Extract the (X, Y) coordinate from the center of the cell holding the provided text.  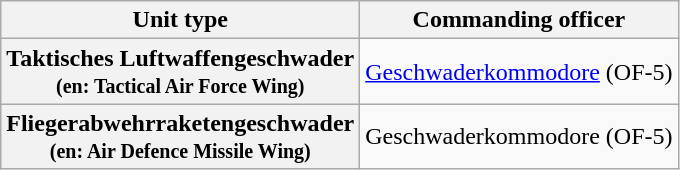
Unit type (180, 20)
Commanding officer (519, 20)
Taktisches Luftwaffengeschwader(en: Tactical Air Force Wing) (180, 72)
Fliegerabwehrraketengeschwader(en: Air Defence Missile Wing) (180, 136)
